From the cell containing the given text, extract its center point as [x, y] coordinate. 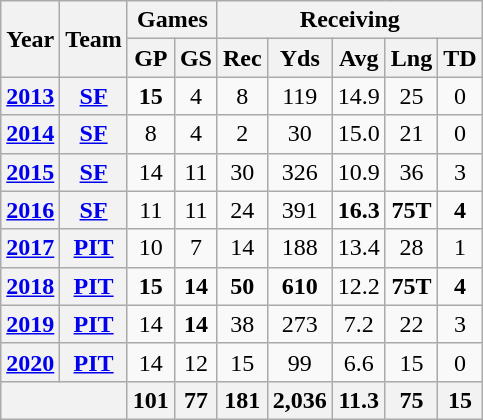
188 [300, 248]
119 [300, 96]
16.3 [358, 210]
22 [411, 324]
Avg [358, 58]
2017 [30, 248]
25 [411, 96]
6.6 [358, 362]
2016 [30, 210]
391 [300, 210]
2018 [30, 286]
12 [196, 362]
Year [30, 39]
273 [300, 324]
GS [196, 58]
Team [94, 39]
2,036 [300, 400]
28 [411, 248]
2013 [30, 96]
75 [411, 400]
2019 [30, 324]
99 [300, 362]
15.0 [358, 134]
Rec [242, 58]
GP [150, 58]
Games [172, 20]
50 [242, 286]
2014 [30, 134]
7 [196, 248]
Receiving [350, 20]
21 [411, 134]
2015 [30, 172]
36 [411, 172]
326 [300, 172]
Lng [411, 58]
77 [196, 400]
10 [150, 248]
610 [300, 286]
101 [150, 400]
24 [242, 210]
2020 [30, 362]
14.9 [358, 96]
181 [242, 400]
2 [242, 134]
TD [460, 58]
10.9 [358, 172]
Yds [300, 58]
11.3 [358, 400]
13.4 [358, 248]
12.2 [358, 286]
38 [242, 324]
7.2 [358, 324]
1 [460, 248]
